Output the (X, Y) coordinate of the center of the cell containing the given text.  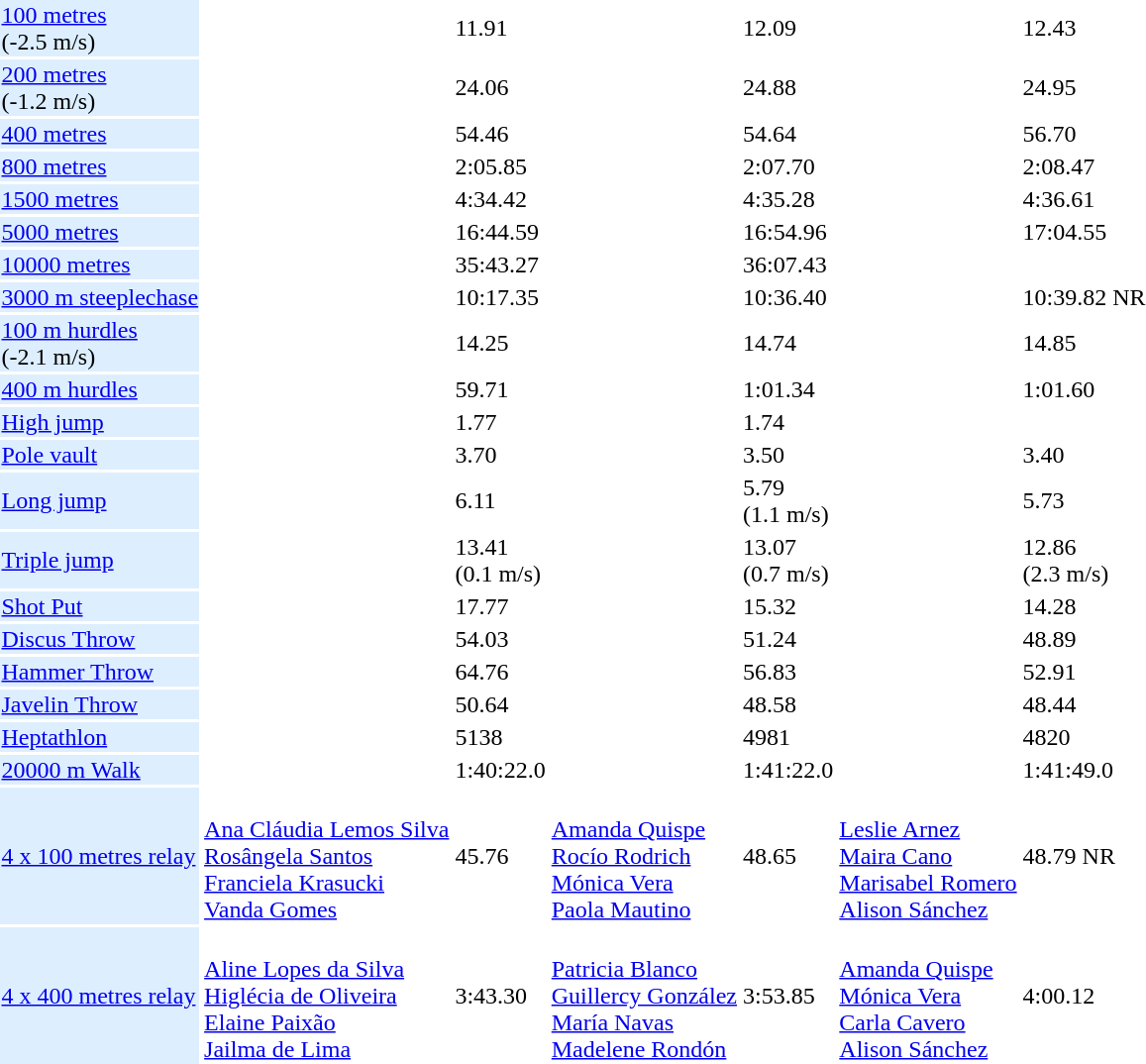
3:43.30 (500, 996)
13.41 (0.1 m/s) (500, 561)
16:54.96 (787, 232)
36:07.43 (787, 265)
24.88 (787, 87)
48.58 (787, 704)
1:01.34 (787, 389)
10000 metres (100, 265)
Patricia Blanco Guillercy González María Navas Madelene Rondón (644, 996)
1.77 (500, 422)
3.50 (787, 455)
Javelin Throw (100, 704)
24.06 (500, 87)
54.46 (500, 134)
Hammer Throw (100, 672)
200 metres (-1.2 m/s) (100, 87)
20000 m Walk (100, 770)
50.64 (500, 704)
Leslie Arnez Maira Cano Marisabel Romero Alison Sánchez (928, 856)
3000 m steeplechase (100, 297)
Amanda Quispe Mónica Vera Carla Cavero Alison Sánchez (928, 996)
3.70 (500, 455)
48.65 (787, 856)
45.76 (500, 856)
5000 metres (100, 232)
10:36.40 (787, 297)
5138 (500, 737)
15.32 (787, 606)
1:41:22.0 (787, 770)
100 m hurdles (-2.1 m/s) (100, 343)
64.76 (500, 672)
11.91 (500, 28)
1500 metres (100, 199)
100 metres (-2.5 m/s) (100, 28)
400 m hurdles (100, 389)
800 metres (100, 166)
Amanda Quispe Rocío Rodrich Mónica Vera Paola Mautino (644, 856)
4:35.28 (787, 199)
Pole vault (100, 455)
51.24 (787, 639)
10:17.35 (500, 297)
4 x 100 metres relay (100, 856)
35:43.27 (500, 265)
5.79 (1.1 m/s) (787, 501)
Ana Cláudia Lemos Silva Rosângela Santos Franciela Krasucki Vanda Gomes (327, 856)
1.74 (787, 422)
6.11 (500, 501)
Triple jump (100, 561)
Discus Throw (100, 639)
54.64 (787, 134)
400 metres (100, 134)
16:44.59 (500, 232)
1:40:22.0 (500, 770)
3:53.85 (787, 996)
Aline Lopes da Silva Higlécia de Oliveira Elaine Paixão Jailma de Lima (327, 996)
2:05.85 (500, 166)
59.71 (500, 389)
56.83 (787, 672)
54.03 (500, 639)
Heptathlon (100, 737)
17.77 (500, 606)
2:07.70 (787, 166)
4:34.42 (500, 199)
Long jump (100, 501)
14.25 (500, 343)
4 x 400 metres relay (100, 996)
12.09 (787, 28)
Shot Put (100, 606)
13.07 (0.7 m/s) (787, 561)
4981 (787, 737)
14.74 (787, 343)
High jump (100, 422)
